Scan for the cell matching the given text and deliver its [X, Y] coordinate at center. 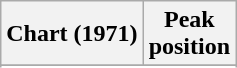
Chart (1971) [72, 34]
Peakposition [189, 34]
